Provide the [x, y] coordinate of the cell's center where the given text is located.  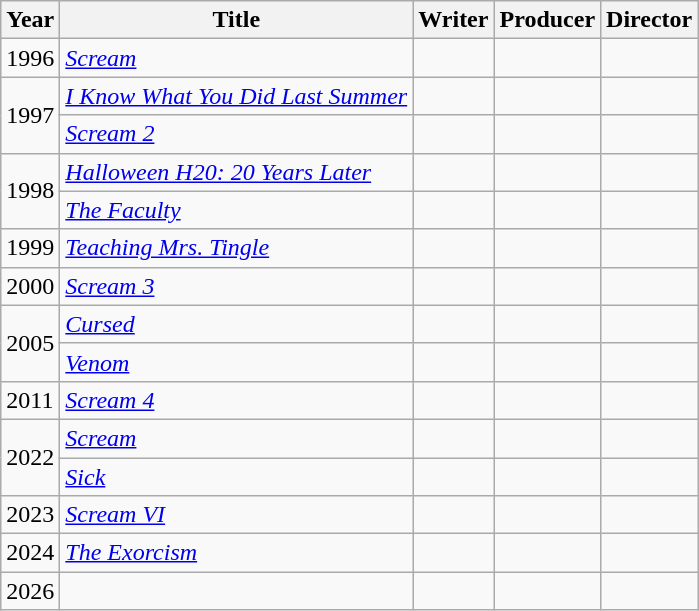
I Know What You Did Last Summer [236, 96]
Title [236, 20]
2005 [30, 343]
The Faculty [236, 210]
Halloween H20: 20 Years Later [236, 172]
2024 [30, 553]
Scream 2 [236, 134]
Teaching Mrs. Tingle [236, 248]
2026 [30, 591]
2000 [30, 286]
2022 [30, 457]
The Exorcism [236, 553]
Year [30, 20]
Scream 4 [236, 400]
Scream VI [236, 515]
Venom [236, 362]
1998 [30, 191]
Scream 3 [236, 286]
2011 [30, 400]
Writer [454, 20]
1996 [30, 58]
Producer [548, 20]
Sick [236, 477]
2023 [30, 515]
Director [650, 20]
1997 [30, 115]
1999 [30, 248]
Cursed [236, 324]
